Find where the given text appears and provide that cell's center as [X, Y] coordinate. 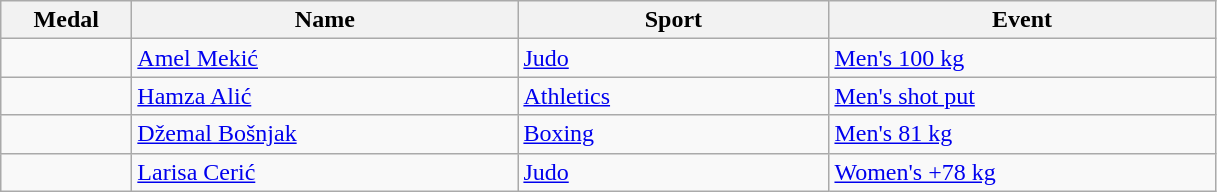
Men's 81 kg [1022, 134]
Sport [674, 20]
Medal [66, 20]
Name [325, 20]
Hamza Alić [325, 96]
Amel Mekić [325, 58]
Džemal Bošnjak [325, 134]
Event [1022, 20]
Men's shot put [1022, 96]
Women's +78 kg [1022, 172]
Larisa Cerić [325, 172]
Men's 100 kg [1022, 58]
Athletics [674, 96]
Boxing [674, 134]
